Return [x, y] of the center of cell containing provided text 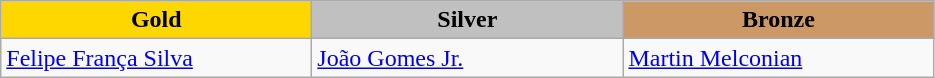
Bronze [778, 20]
Gold [156, 20]
Martin Melconian [778, 58]
João Gomes Jr. [468, 58]
Felipe França Silva [156, 58]
Silver [468, 20]
